Extract the [x, y] coordinate from the center of the cell holding the provided text.  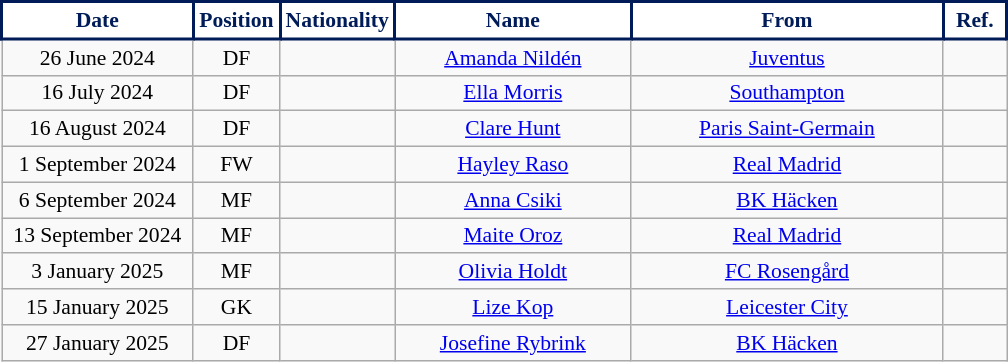
26 June 2024 [98, 57]
Amanda Nildén [514, 57]
Olivia Holdt [514, 272]
Position [236, 20]
Southampton [787, 93]
Lize Kop [514, 307]
GK [236, 307]
Paris Saint-Germain [787, 129]
Nationality [338, 20]
Juventus [787, 57]
FC Rosengård [787, 272]
Maite Oroz [514, 236]
Hayley Raso [514, 165]
15 January 2025 [98, 307]
16 July 2024 [98, 93]
Ref. [975, 20]
Ella Morris [514, 93]
3 January 2025 [98, 272]
13 September 2024 [98, 236]
27 January 2025 [98, 343]
Josefine Rybrink [514, 343]
6 September 2024 [98, 200]
Date [98, 20]
Name [514, 20]
1 September 2024 [98, 165]
Leicester City [787, 307]
Anna Csiki [514, 200]
16 August 2024 [98, 129]
From [787, 20]
FW [236, 165]
Clare Hunt [514, 129]
